Return the [x, y] coordinate for the center point of the cell that contains the specified text.  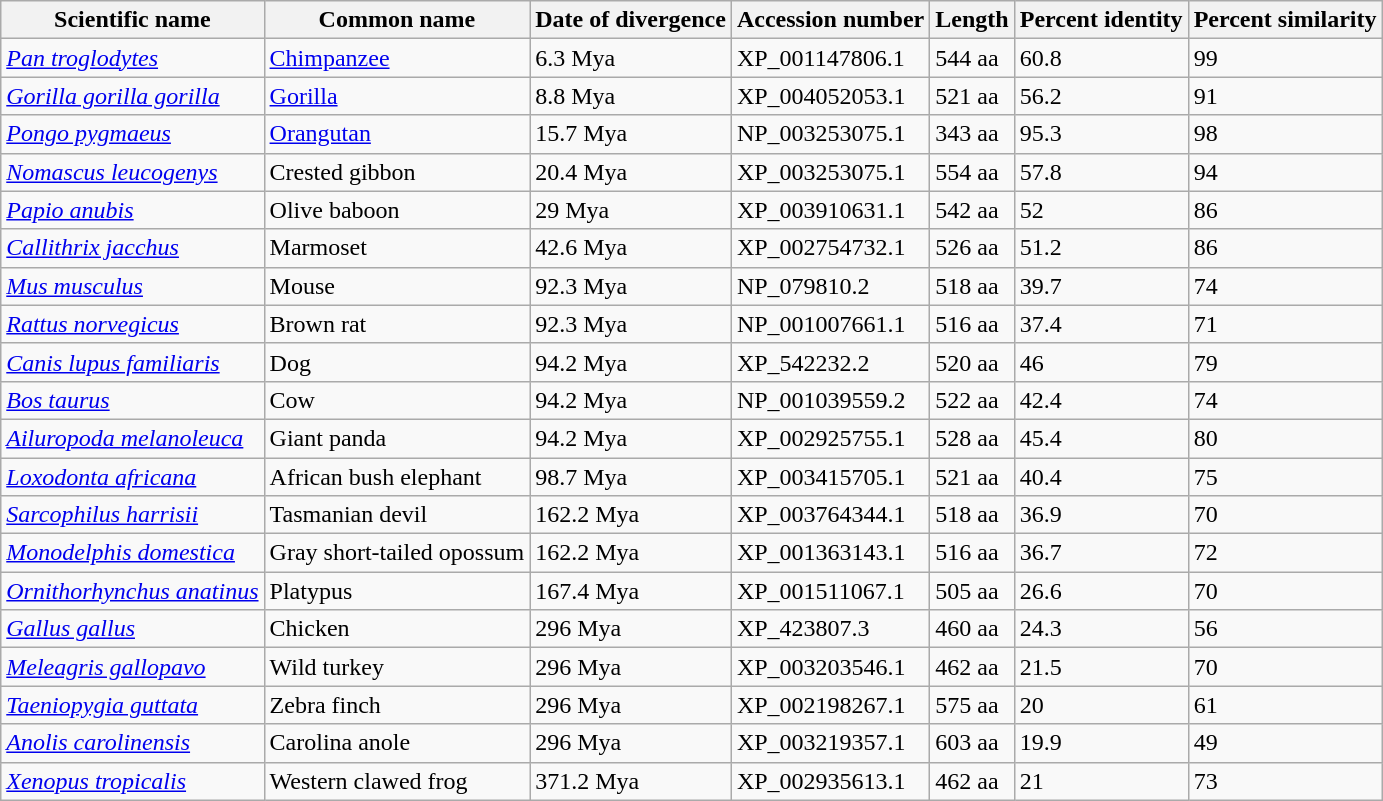
Papio anubis [132, 210]
520 aa [972, 362]
42.6 Mya [631, 248]
Bos taurus [132, 400]
Mus musculus [132, 286]
XP_003203546.1 [830, 667]
Rattus norvegicus [132, 324]
NP_001007661.1 [830, 324]
24.3 [1101, 629]
Chimpanzee [397, 58]
XP_004052053.1 [830, 96]
56 [1285, 629]
71 [1285, 324]
Meleagris gallopavo [132, 667]
Ailuropoda melanoleuca [132, 438]
52 [1101, 210]
XP_003415705.1 [830, 477]
Xenopus tropicalis [132, 781]
603 aa [972, 743]
167.4 Mya [631, 591]
371.2 Mya [631, 781]
46 [1101, 362]
49 [1285, 743]
61 [1285, 705]
XP_003253075.1 [830, 172]
Crested gibbon [397, 172]
Pan troglodytes [132, 58]
Monodelphis domestica [132, 553]
98 [1285, 134]
42.4 [1101, 400]
528 aa [972, 438]
460 aa [972, 629]
XP_003219357.1 [830, 743]
Dog [397, 362]
Olive baboon [397, 210]
29 Mya [631, 210]
95.3 [1101, 134]
Pongo pygmaeus [132, 134]
57.8 [1101, 172]
XP_001147806.1 [830, 58]
15.7 Mya [631, 134]
XP_002198267.1 [830, 705]
Nomascus leucogenys [132, 172]
Chicken [397, 629]
African bush elephant [397, 477]
Carolina anole [397, 743]
XP_003764344.1 [830, 515]
526 aa [972, 248]
19.9 [1101, 743]
Percent similarity [1285, 20]
XP_001363143.1 [830, 553]
NP_001039559.2 [830, 400]
91 [1285, 96]
21.5 [1101, 667]
554 aa [972, 172]
21 [1101, 781]
Zebra finch [397, 705]
99 [1285, 58]
Ornithorhynchus anatinus [132, 591]
XP_423807.3 [830, 629]
40.4 [1101, 477]
XP_002925755.1 [830, 438]
75 [1285, 477]
Gorilla [397, 96]
8.8 Mya [631, 96]
Callithrix jacchus [132, 248]
Marmoset [397, 248]
Date of divergence [631, 20]
Common name [397, 20]
XP_001511067.1 [830, 591]
Sarcophilus harrisii [132, 515]
Cow [397, 400]
Gallus gallus [132, 629]
Tasmanian devil [397, 515]
505 aa [972, 591]
Orangutan [397, 134]
Gray short-tailed opossum [397, 553]
51.2 [1101, 248]
Mouse [397, 286]
20.4 Mya [631, 172]
36.7 [1101, 553]
343 aa [972, 134]
Scientific name [132, 20]
NP_079810.2 [830, 286]
Accession number [830, 20]
45.4 [1101, 438]
Length [972, 20]
36.9 [1101, 515]
NP_003253075.1 [830, 134]
79 [1285, 362]
XP_002754732.1 [830, 248]
37.4 [1101, 324]
94 [1285, 172]
Taeniopygia guttata [132, 705]
575 aa [972, 705]
Giant panda [397, 438]
XP_542232.2 [830, 362]
Wild turkey [397, 667]
542 aa [972, 210]
20 [1101, 705]
Canis lupus familiaris [132, 362]
56.2 [1101, 96]
Brown rat [397, 324]
Platypus [397, 591]
Anolis carolinensis [132, 743]
Loxodonta africana [132, 477]
6.3 Mya [631, 58]
Percent identity [1101, 20]
80 [1285, 438]
522 aa [972, 400]
98.7 Mya [631, 477]
Western clawed frog [397, 781]
XP_002935613.1 [830, 781]
60.8 [1101, 58]
39.7 [1101, 286]
Gorilla gorilla gorilla [132, 96]
26.6 [1101, 591]
XP_003910631.1 [830, 210]
544 aa [972, 58]
72 [1285, 553]
73 [1285, 781]
